Capture the cell that displays the provided text and extract its [X, Y] central coordinate. 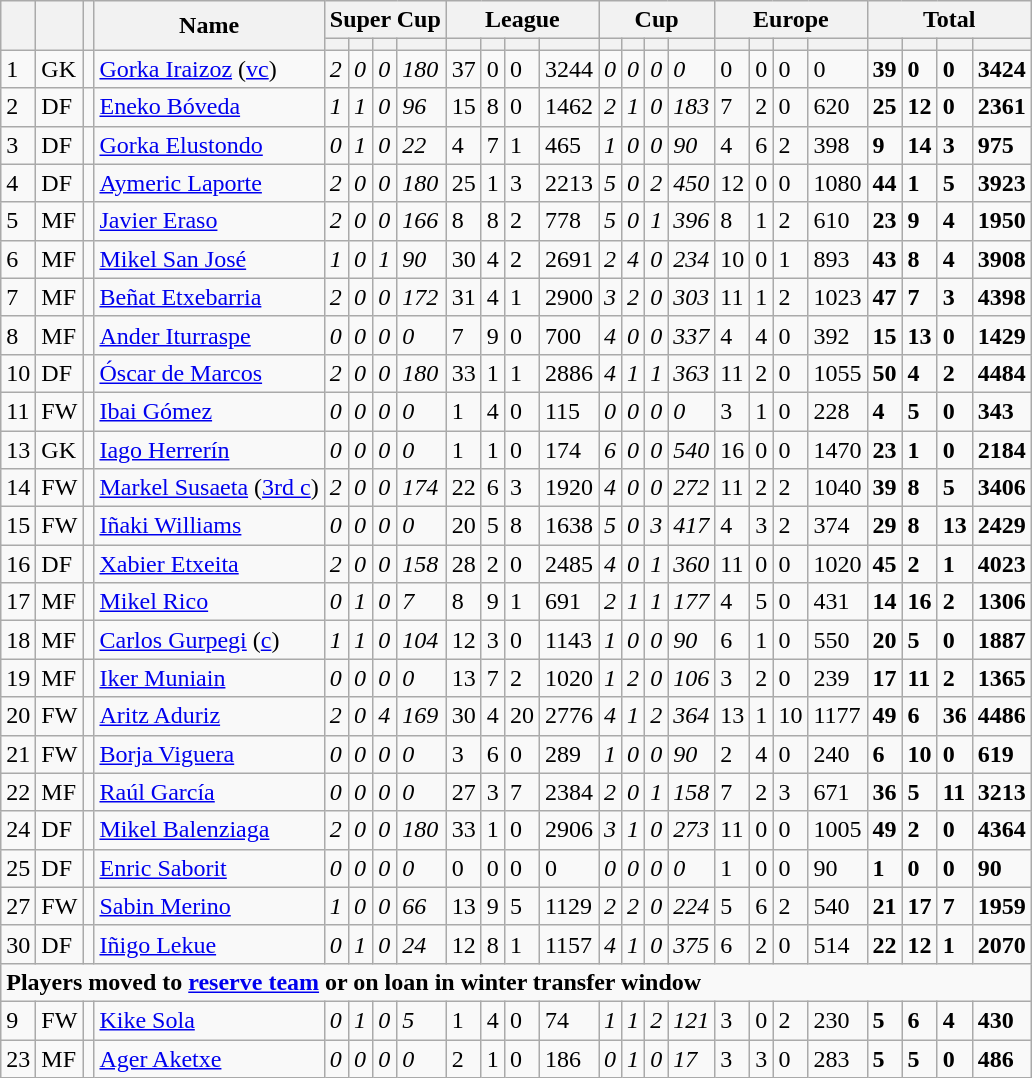
1365 [1002, 678]
1887 [1002, 640]
Players moved to reserve team or on loan in winter transfer window [516, 982]
1429 [1002, 335]
486 [1002, 1059]
691 [568, 602]
2184 [1002, 449]
League [522, 20]
364 [692, 716]
3244 [568, 69]
550 [838, 640]
Mikel Balenziaga [209, 830]
303 [692, 297]
Ager Aketxe [209, 1059]
1638 [568, 526]
186 [568, 1059]
Raúl García [209, 792]
Super Cup [385, 20]
671 [838, 792]
2886 [568, 373]
Beñat Etxebarria [209, 297]
50 [884, 373]
121 [692, 1020]
Markel Susaeta (3rd c) [209, 488]
2776 [568, 716]
430 [1002, 1020]
2361 [1002, 107]
Kike Sola [209, 1020]
183 [692, 107]
4484 [1002, 373]
343 [1002, 411]
Name [209, 26]
360 [692, 564]
2384 [568, 792]
Enric Saborit [209, 868]
Xabier Etxeita [209, 564]
230 [838, 1020]
Eneko Bóveda [209, 107]
44 [884, 183]
Sabin Merino [209, 906]
Carlos Gurpegi (c) [209, 640]
Ander Iturraspe [209, 335]
417 [692, 526]
Gorka Iraizoz (vc) [209, 69]
283 [838, 1059]
893 [838, 259]
375 [692, 944]
115 [568, 411]
1023 [838, 297]
Aymeric Laporte [209, 183]
43 [884, 259]
45 [884, 564]
619 [1002, 754]
778 [568, 221]
47 [884, 297]
74 [568, 1020]
Ibai Gómez [209, 411]
337 [692, 335]
29 [884, 526]
Iñigo Lekue [209, 944]
228 [838, 411]
4486 [1002, 716]
620 [838, 107]
4364 [1002, 830]
104 [422, 640]
234 [692, 259]
1462 [568, 107]
Óscar de Marcos [209, 373]
96 [422, 107]
465 [568, 145]
19 [18, 678]
37 [464, 69]
Iago Herrerín [209, 449]
273 [692, 830]
Gorka Elustondo [209, 145]
28 [464, 564]
Mikel San José [209, 259]
3923 [1002, 183]
2691 [568, 259]
289 [568, 754]
106 [692, 678]
272 [692, 488]
514 [838, 944]
239 [838, 678]
610 [838, 221]
1005 [838, 830]
2213 [568, 183]
177 [692, 602]
1157 [568, 944]
1306 [1002, 602]
398 [838, 145]
363 [692, 373]
Europe [791, 20]
1950 [1002, 221]
1040 [838, 488]
392 [838, 335]
Total [949, 20]
2070 [1002, 944]
1080 [838, 183]
3213 [1002, 792]
374 [838, 526]
Javier Eraso [209, 221]
1143 [568, 640]
975 [1002, 145]
3406 [1002, 488]
2906 [568, 830]
2429 [1002, 526]
224 [692, 906]
1177 [838, 716]
700 [568, 335]
1959 [1002, 906]
172 [422, 297]
240 [838, 754]
396 [692, 221]
2900 [568, 297]
1055 [838, 373]
Cup [657, 20]
166 [422, 221]
1129 [568, 906]
Aritz Aduriz [209, 716]
2485 [568, 564]
4023 [1002, 564]
431 [838, 602]
66 [422, 906]
Mikel Rico [209, 602]
450 [692, 183]
3908 [1002, 259]
169 [422, 716]
Iker Muniain [209, 678]
3424 [1002, 69]
1470 [838, 449]
1920 [568, 488]
4398 [1002, 297]
18 [18, 640]
31 [464, 297]
Iñaki Williams [209, 526]
Borja Viguera [209, 754]
